From the cell containing the given text, extract its center point as (X, Y) coordinate. 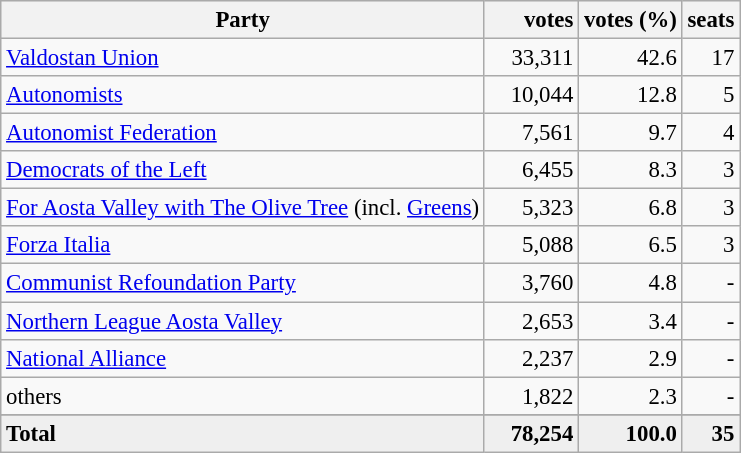
78,254 (531, 433)
12.8 (631, 95)
3,760 (531, 283)
8.3 (631, 170)
votes (531, 20)
For Aosta Valley with The Olive Tree (incl. Greens) (243, 208)
2,653 (531, 321)
seats (710, 20)
100.0 (631, 433)
others (243, 396)
2,237 (531, 358)
4.8 (631, 283)
7,561 (531, 133)
Forza Italia (243, 245)
5,088 (531, 245)
4 (710, 133)
10,044 (531, 95)
9.7 (631, 133)
33,311 (531, 58)
17 (710, 58)
35 (710, 433)
3.4 (631, 321)
6.5 (631, 245)
National Alliance (243, 358)
6,455 (531, 170)
Democrats of the Left (243, 170)
votes (%) (631, 20)
2.9 (631, 358)
Autonomist Federation (243, 133)
6.8 (631, 208)
42.6 (631, 58)
Autonomists (243, 95)
1,822 (531, 396)
Northern League Aosta Valley (243, 321)
Total (243, 433)
Communist Refoundation Party (243, 283)
Valdostan Union (243, 58)
5 (710, 95)
Party (243, 20)
5,323 (531, 208)
2.3 (631, 396)
